Pinpoint the cell where the given text exists, returning its (X, Y) midpoint coordinate. 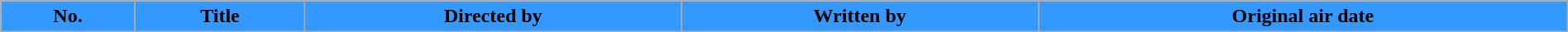
Directed by (493, 16)
Original air date (1303, 16)
No. (68, 16)
Title (220, 16)
Written by (860, 16)
